Scan for the cell matching the given text and deliver its (x, y) coordinate at center. 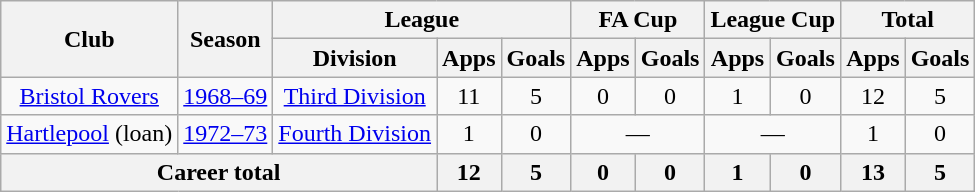
Bristol Rovers (90, 96)
Season (226, 39)
Career total (219, 172)
11 (469, 96)
Total (908, 20)
Division (355, 58)
13 (873, 172)
FA Cup (638, 20)
Hartlepool (loan) (90, 134)
Fourth Division (355, 134)
Third Division (355, 96)
1972–73 (226, 134)
1968–69 (226, 96)
Club (90, 39)
League (422, 20)
League Cup (773, 20)
